Locate the cell with the specified text and output its [X, Y] center coordinate. 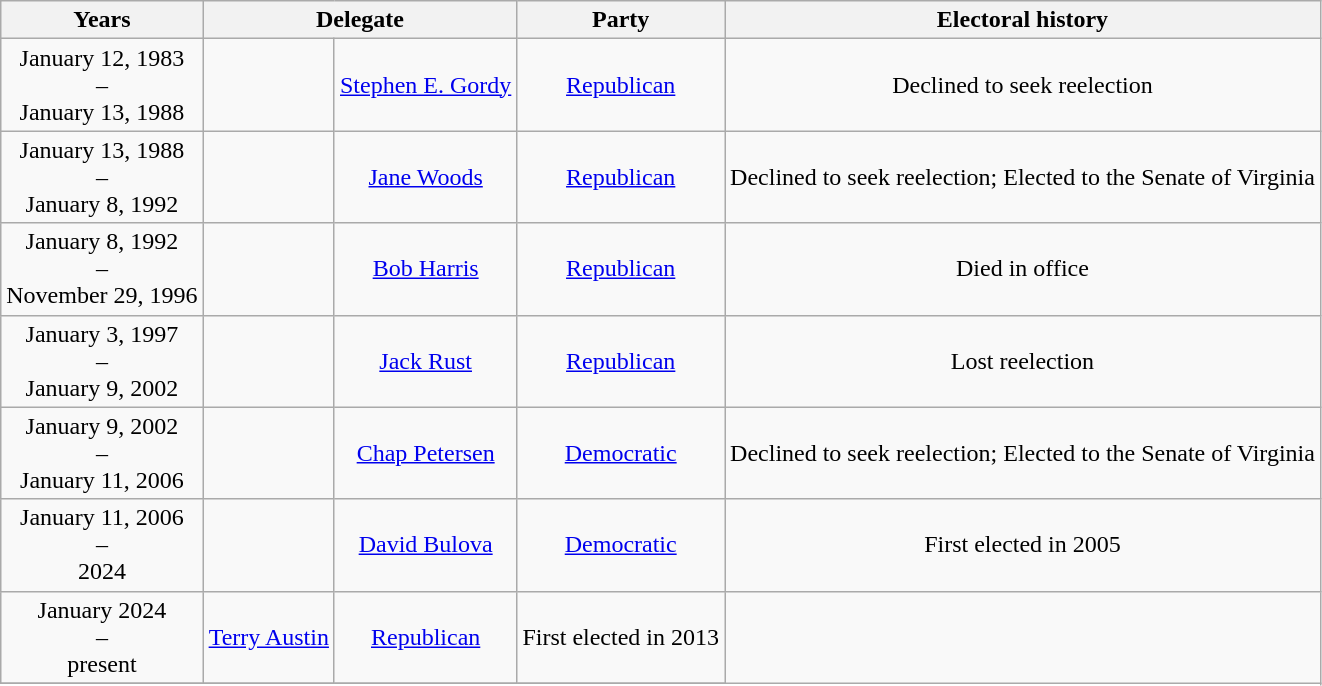
January 13, 1988–January 8, 1992 [102, 177]
January 12, 1983–January 13, 1988 [102, 85]
Electoral history [1023, 20]
Delegate [360, 20]
January 9, 2002–January 11, 2006 [102, 453]
Jane Woods [425, 177]
Terry Austin [268, 637]
David Bulova [425, 545]
Lost reelection [1023, 361]
First elected in 2013 [621, 637]
Party [621, 20]
January 11, 2006–2024 [102, 545]
Years [102, 20]
January 2024–present [102, 637]
Chap Petersen [425, 453]
Died in office [1023, 269]
January 3, 1997–January 9, 2002 [102, 361]
Declined to seek reelection [1023, 85]
First elected in 2005 [1023, 545]
Stephen E. Gordy [425, 85]
January 8, 1992–November 29, 1996 [102, 269]
Bob Harris [425, 269]
Jack Rust [425, 361]
